Determine the (x, y) coordinate at the center of the cell enclosing the given text.  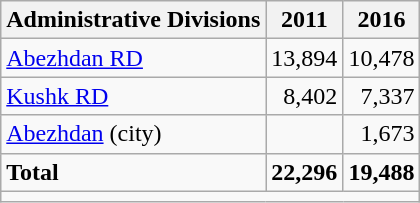
19,488 (382, 172)
2011 (304, 20)
Administrative Divisions (134, 20)
13,894 (304, 58)
2016 (382, 20)
Abezhdan (city) (134, 134)
Kushk RD (134, 96)
8,402 (304, 96)
Total (134, 172)
1,673 (382, 134)
7,337 (382, 96)
10,478 (382, 58)
Abezhdan RD (134, 58)
22,296 (304, 172)
